Identify which cell holds the provided text, then report its [X, Y] central coordinate. 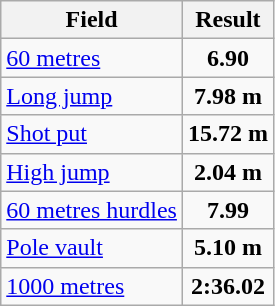
7.98 m [228, 96]
60 metres [92, 58]
2:36.02 [228, 286]
15.72 m [228, 134]
Result [228, 20]
5.10 m [228, 248]
1000 metres [92, 286]
Field [92, 20]
60 metres hurdles [92, 210]
Long jump [92, 96]
7.99 [228, 210]
2.04 m [228, 172]
6.90 [228, 58]
High jump [92, 172]
Pole vault [92, 248]
Shot put [92, 134]
